Pinpoint the cell where the given text exists, returning its [x, y] midpoint coordinate. 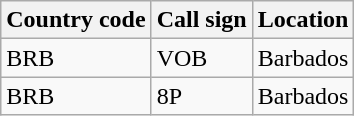
VOB [202, 58]
8P [202, 96]
Country code [76, 20]
Call sign [202, 20]
Location [303, 20]
